Detect which cell encompasses the target text, then output its [X, Y] center coordinate. 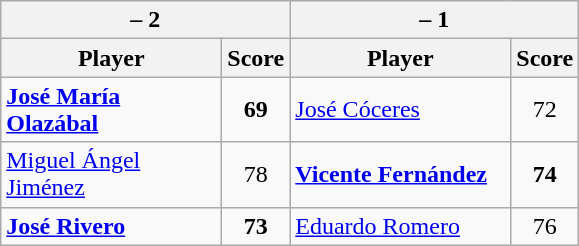
– 2 [146, 20]
69 [256, 110]
74 [545, 174]
73 [256, 226]
Eduardo Romero [400, 226]
76 [545, 226]
José Cóceres [400, 110]
72 [545, 110]
José Rivero [112, 226]
Miguel Ángel Jiménez [112, 174]
78 [256, 174]
– 1 [434, 20]
José María Olazábal [112, 110]
Vicente Fernández [400, 174]
